Search for the cell housing the specified text and yield its [X, Y] center coordinate. 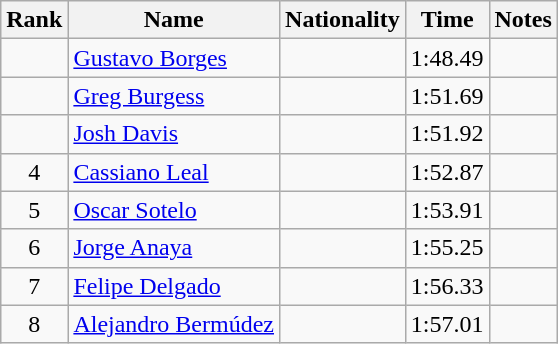
7 [34, 286]
Notes [523, 20]
Time [447, 20]
Nationality [343, 20]
Greg Burgess [174, 96]
1:52.87 [447, 172]
Gustavo Borges [174, 58]
1:51.69 [447, 96]
Rank [34, 20]
Alejandro Bermúdez [174, 324]
Josh Davis [174, 134]
Jorge Anaya [174, 248]
1:55.25 [447, 248]
1:53.91 [447, 210]
Cassiano Leal [174, 172]
5 [34, 210]
6 [34, 248]
Felipe Delgado [174, 286]
1:48.49 [447, 58]
Name [174, 20]
8 [34, 324]
4 [34, 172]
1:51.92 [447, 134]
Oscar Sotelo [174, 210]
1:56.33 [447, 286]
1:57.01 [447, 324]
